Output the [x, y] coordinate of the center of the cell containing the given text.  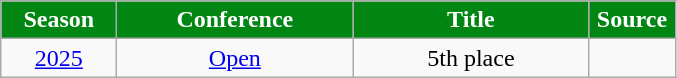
Season [59, 20]
Title [471, 20]
2025 [59, 58]
Source [632, 20]
5th place [471, 58]
Conference [235, 20]
Open [235, 58]
